Return the [X, Y] coordinate for the center point of the cell that contains the specified text.  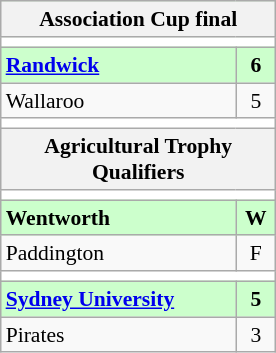
W [256, 218]
Randwick [118, 65]
Wentworth [118, 218]
Wallaroo [118, 101]
Agricultural Trophy Qualifiers [138, 158]
6 [256, 65]
F [256, 253]
3 [256, 335]
Sydney University [118, 299]
Paddington [118, 253]
Association Cup final [138, 19]
Pirates [118, 335]
